Return the [x, y] coordinate for the center point of the cell that contains the specified text.  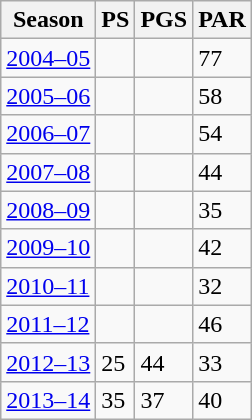
42 [222, 248]
25 [116, 362]
2008–09 [48, 210]
Season [48, 20]
46 [222, 324]
32 [222, 286]
58 [222, 96]
33 [222, 362]
40 [222, 400]
2012–13 [48, 362]
2013–14 [48, 400]
77 [222, 58]
2010–11 [48, 286]
2009–10 [48, 248]
PS [116, 20]
37 [164, 400]
2011–12 [48, 324]
2004–05 [48, 58]
PGS [164, 20]
54 [222, 134]
2005–06 [48, 96]
2006–07 [48, 134]
PAR [222, 20]
2007–08 [48, 172]
